Scan for the cell matching the given text and deliver its [x, y] coordinate at center. 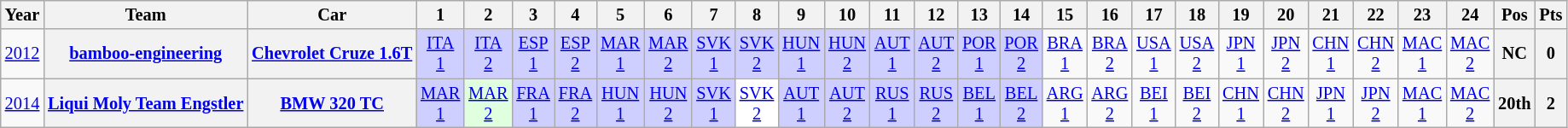
9 [801, 15]
11 [892, 15]
21 [1331, 15]
23 [1422, 15]
POR1 [979, 54]
BEL2 [1020, 103]
5 [620, 15]
2014 [22, 103]
bamboo-engineering [145, 54]
NC [1514, 54]
Pts [1551, 15]
ARG2 [1109, 103]
Chevrolet Cruze 1.6T [332, 54]
7 [713, 15]
4 [575, 15]
ESP1 [532, 54]
24 [1470, 15]
1 [440, 15]
14 [1020, 15]
19 [1240, 15]
3 [532, 15]
Year [22, 15]
20th [1514, 103]
Team [145, 15]
ARG1 [1065, 103]
BRA2 [1109, 54]
2012 [22, 54]
USA2 [1197, 54]
10 [847, 15]
12 [937, 15]
20 [1286, 15]
22 [1375, 15]
BMW 320 TC [332, 103]
17 [1153, 15]
0 [1551, 54]
RUS2 [937, 103]
USA1 [1153, 54]
Liqui Moly Team Engstler [145, 103]
BEI1 [1153, 103]
POR2 [1020, 54]
6 [668, 15]
FRA1 [532, 103]
18 [1197, 15]
ITA2 [488, 54]
ESP2 [575, 54]
BEI2 [1197, 103]
ITA1 [440, 54]
16 [1109, 15]
BRA1 [1065, 54]
13 [979, 15]
15 [1065, 15]
Car [332, 15]
FRA2 [575, 103]
8 [757, 15]
BEL1 [979, 103]
Pos [1514, 15]
RUS1 [892, 103]
